Capture the cell that displays the provided text and extract its [X, Y] central coordinate. 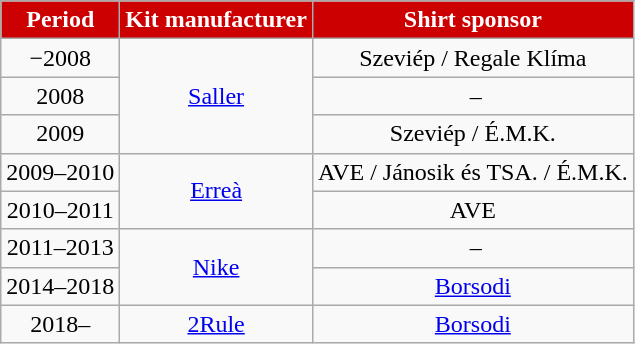
2014–2018 [60, 286]
Erreà [216, 191]
2009–2010 [60, 172]
Kit manufacturer [216, 20]
2018– [60, 324]
Period [60, 20]
−2008 [60, 58]
Shirt sponsor [472, 20]
2008 [60, 96]
AVE / Jánosik és TSA. / É.M.K. [472, 172]
Nike [216, 267]
2010–2011 [60, 210]
2011–2013 [60, 248]
Szeviép / Regale Klíma [472, 58]
2Rule [216, 324]
Saller [216, 96]
AVE [472, 210]
2009 [60, 134]
Szeviép / É.M.K. [472, 134]
